Locate the cell with the specified text and output its (X, Y) center coordinate. 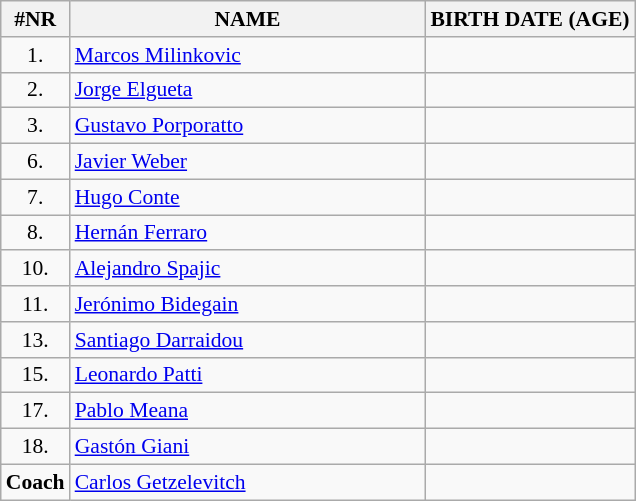
Leonardo Patti (248, 375)
Gustavo Porporatto (248, 126)
Carlos Getzelevitch (248, 482)
3. (36, 126)
Marcos Milinkovic (248, 55)
Hernán Ferraro (248, 233)
Javier Weber (248, 162)
Jerónimo Bidegain (248, 304)
2. (36, 90)
BIRTH DATE (AGE) (530, 19)
Coach (36, 482)
6. (36, 162)
8. (36, 233)
Jorge Elgueta (248, 90)
#NR (36, 19)
NAME (248, 19)
1. (36, 55)
Gastón Giani (248, 447)
18. (36, 447)
11. (36, 304)
Santiago Darraidou (248, 340)
Alejandro Spajic (248, 269)
Hugo Conte (248, 197)
13. (36, 340)
7. (36, 197)
17. (36, 411)
Pablo Meana (248, 411)
15. (36, 375)
10. (36, 269)
